For the text-containing cell, return its midpoint in [x, y] coordinate format. 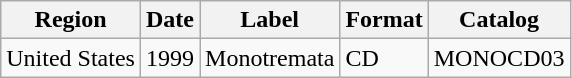
1999 [170, 58]
United States [71, 58]
Catalog [499, 20]
Region [71, 20]
Label [270, 20]
Format [384, 20]
MONOCD03 [499, 58]
Monotremata [270, 58]
Date [170, 20]
CD [384, 58]
